Extract the (X, Y) coordinate from the center of the cell holding the provided text.  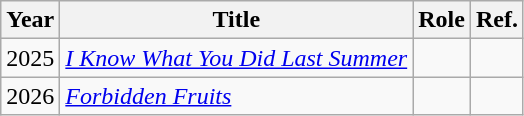
Ref. (496, 20)
Forbidden Fruits (236, 96)
2025 (30, 58)
I Know What You Did Last Summer (236, 58)
2026 (30, 96)
Title (236, 20)
Year (30, 20)
Role (442, 20)
